Search for the cell housing the specified text and yield its (X, Y) center coordinate. 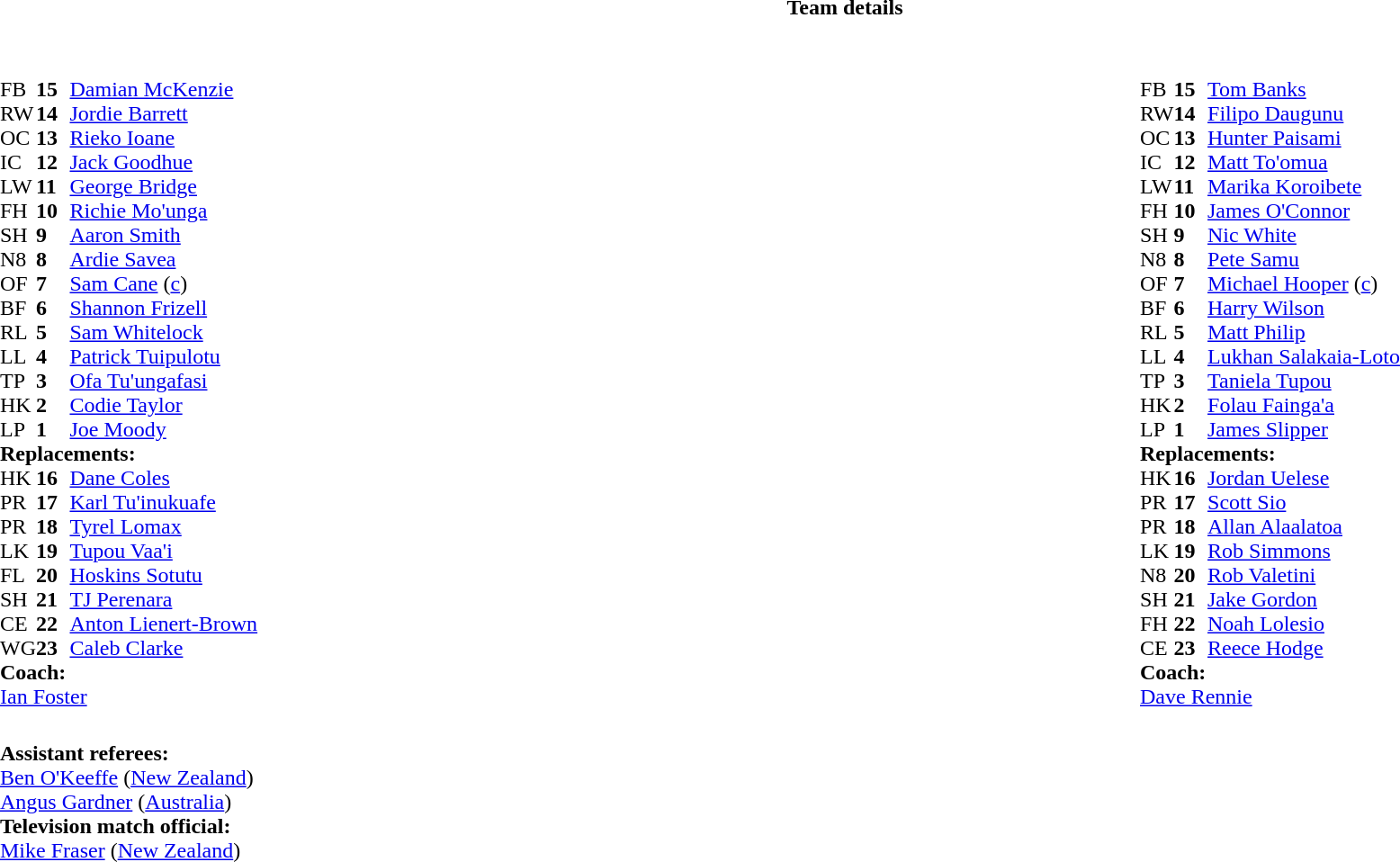
Jake Gordon (1304, 599)
Damian McKenzie (164, 90)
Rob Simmons (1304, 551)
Scott Sio (1304, 502)
Ian Foster (129, 696)
Michael Hooper (c) (1304, 284)
Karl Tu'inukuafe (164, 502)
Shannon Frizell (164, 308)
Tom Banks (1304, 90)
Tyrel Lomax (164, 527)
Jordan Uelese (1304, 479)
Taniela Tupou (1304, 382)
Allan Alaalatoa (1304, 527)
Anton Lienert-Brown (164, 624)
TJ Perenara (164, 599)
Hoskins Sotutu (164, 576)
Dave Rennie (1270, 696)
WG (18, 648)
Matt To'omua (1304, 162)
Tupou Vaa'i (164, 551)
James Slipper (1304, 430)
Codie Taylor (164, 405)
Nic White (1304, 236)
Dane Coles (164, 479)
Rieko Ioane (164, 139)
Harry Wilson (1304, 308)
Jack Goodhue (164, 162)
Jordie Barrett (164, 113)
Sam Whitelock (164, 333)
Sam Cane (c) (164, 284)
Ardie Savea (164, 259)
Richie Mo'unga (164, 211)
Marika Koroibete (1304, 187)
Matt Philip (1304, 333)
Patrick Tuipulotu (164, 356)
Noah Lolesio (1304, 624)
Pete Samu (1304, 259)
Aaron Smith (164, 236)
Caleb Clarke (164, 648)
Joe Moody (164, 430)
Ofa Tu'ungafasi (164, 382)
Reece Hodge (1304, 648)
Lukhan Salakaia-Loto (1304, 356)
Filipo Daugunu (1304, 113)
Folau Fainga'a (1304, 405)
James O'Connor (1304, 211)
FL (18, 576)
Rob Valetini (1304, 576)
Hunter Paisami (1304, 139)
George Bridge (164, 187)
